Detect which cell encompasses the target text, then output its [x, y] center coordinate. 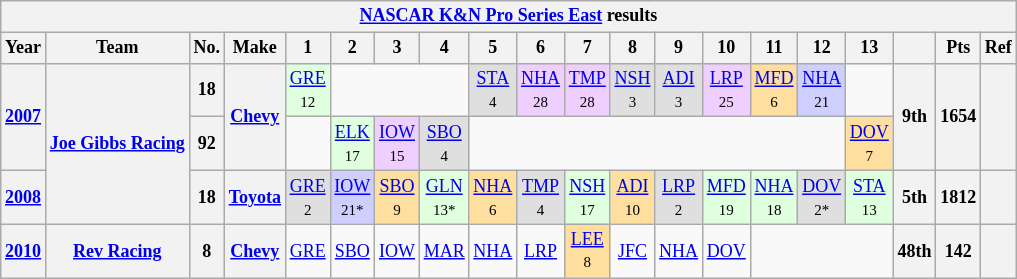
STA13 [870, 197]
LRP2 [679, 197]
5 [493, 48]
NHA28 [541, 90]
Joe Gibbs Racing [117, 144]
IOW [398, 251]
92 [206, 144]
NASCAR K&N Pro Series East results [508, 16]
4 [444, 48]
13 [870, 48]
NSH3 [632, 90]
TMP4 [541, 197]
142 [958, 251]
MAR [444, 251]
GRE12 [308, 90]
2007 [24, 116]
3 [398, 48]
7 [587, 48]
No. [206, 48]
1654 [958, 116]
NHA21 [822, 90]
48th [914, 251]
ADI10 [632, 197]
JFC [632, 251]
STA4 [493, 90]
GRE2 [308, 197]
IOW21* [352, 197]
IOW15 [398, 144]
1812 [958, 197]
2008 [24, 197]
2010 [24, 251]
6 [541, 48]
LRP25 [726, 90]
DOV2* [822, 197]
Team [117, 48]
11 [774, 48]
TMP28 [587, 90]
DOV [726, 251]
NSH17 [587, 197]
MFD6 [774, 90]
1 [308, 48]
SBO [352, 251]
ADI3 [679, 90]
Pts [958, 48]
9th [914, 116]
NHA6 [493, 197]
Toyota [254, 197]
Year [24, 48]
GLN13* [444, 197]
Rev Racing [117, 251]
5th [914, 197]
GRE [308, 251]
10 [726, 48]
SBO4 [444, 144]
9 [679, 48]
Ref [999, 48]
Make [254, 48]
ELK17 [352, 144]
SBO9 [398, 197]
NHA18 [774, 197]
DOV7 [870, 144]
LRP [541, 251]
2 [352, 48]
LEE8 [587, 251]
MFD19 [726, 197]
12 [822, 48]
